From the cell containing the given text, extract its center point as [X, Y] coordinate. 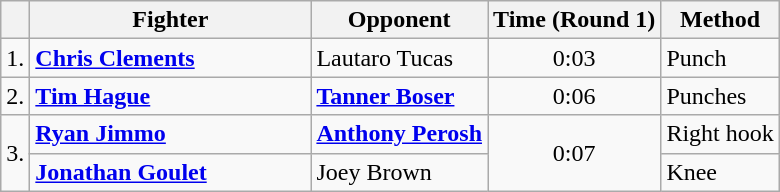
Method [720, 20]
Right hook [720, 134]
Knee [720, 172]
Lautaro Tucas [400, 58]
0:07 [574, 153]
Time (Round 1) [574, 20]
Punches [720, 96]
Joey Brown [400, 172]
0:06 [574, 96]
Anthony Perosh [400, 134]
Jonathan Goulet [170, 172]
Chris Clements [170, 58]
0:03 [574, 58]
Ryan Jimmo [170, 134]
Tanner Boser [400, 96]
Opponent [400, 20]
Fighter [170, 20]
2. [16, 96]
Punch [720, 58]
3. [16, 153]
1. [16, 58]
Tim Hague [170, 96]
